Return the [X, Y] coordinate for the center point of the cell that contains the specified text.  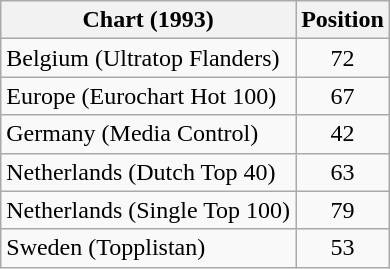
42 [343, 134]
Chart (1993) [148, 20]
Belgium (Ultratop Flanders) [148, 58]
67 [343, 96]
53 [343, 248]
Germany (Media Control) [148, 134]
Sweden (Topplistan) [148, 248]
79 [343, 210]
63 [343, 172]
Position [343, 20]
Netherlands (Dutch Top 40) [148, 172]
Netherlands (Single Top 100) [148, 210]
Europe (Eurochart Hot 100) [148, 96]
72 [343, 58]
